Determine the (x, y) coordinate at the center of the cell enclosing the given text.  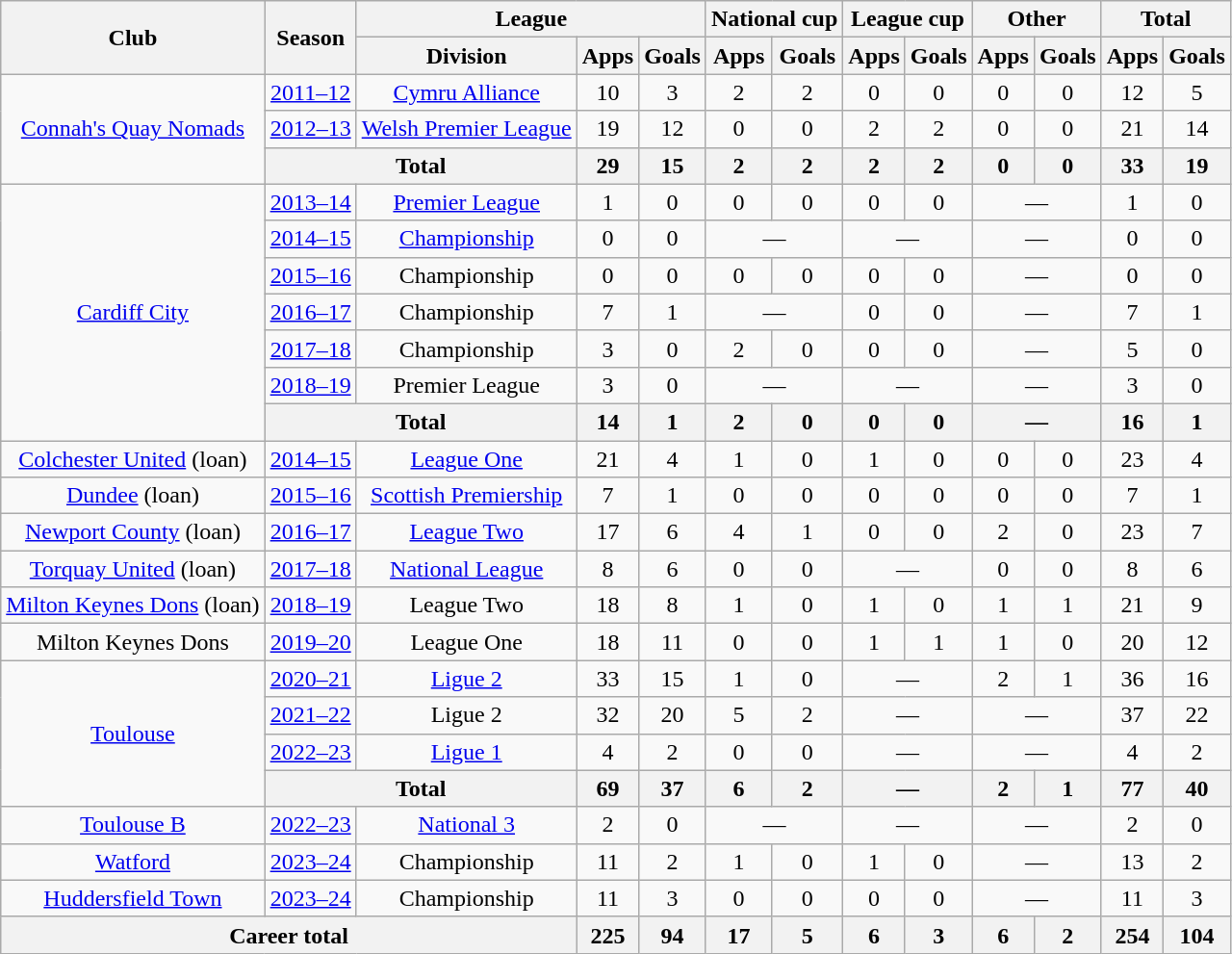
Other (1037, 19)
Scottish Premiership (466, 496)
Torquay United (loan) (133, 569)
Cymru Alliance (466, 92)
40 (1197, 788)
National League (466, 569)
29 (607, 166)
225 (607, 935)
2013–14 (310, 202)
Welsh Premier League (466, 129)
National 3 (466, 825)
Toulouse B (133, 825)
Club (133, 38)
Career total (289, 935)
32 (607, 715)
Ligue 1 (466, 752)
Newport County (loan) (133, 532)
10 (607, 92)
Cardiff City (133, 312)
Division (466, 56)
League cup (908, 19)
13 (1132, 862)
Toulouse (133, 734)
104 (1197, 935)
National cup (774, 19)
9 (1197, 606)
77 (1132, 788)
Huddersfield Town (133, 898)
2021–22 (310, 715)
Watford (133, 862)
254 (1132, 935)
94 (673, 935)
Milton Keynes Dons (133, 642)
League (531, 19)
2012–13 (310, 129)
69 (607, 788)
2020–21 (310, 679)
2019–20 (310, 642)
2011–12 (310, 92)
Milton Keynes Dons (loan) (133, 606)
36 (1132, 679)
22 (1197, 715)
Connah's Quay Nomads (133, 129)
Colchester United (loan) (133, 459)
Dundee (loan) (133, 496)
Season (310, 38)
